From the cell containing the given text, extract its center point as (X, Y) coordinate. 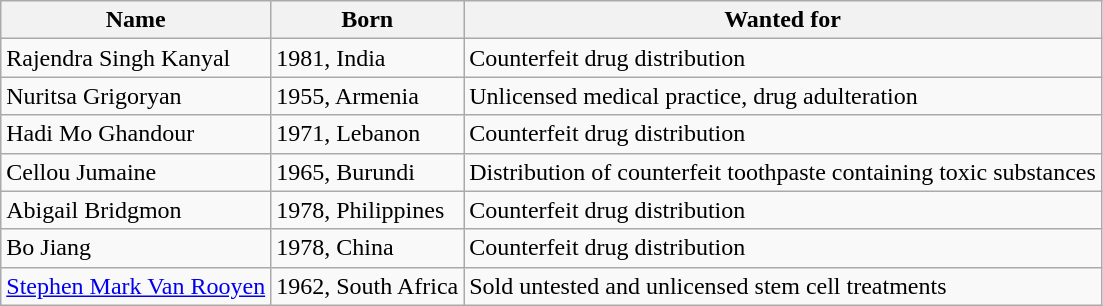
Sold untested and unlicensed stem cell treatments (783, 286)
Unlicensed medical practice, drug adulteration (783, 96)
Nuritsa Grigoryan (136, 96)
1978, China (368, 248)
Born (368, 20)
Stephen Mark Van Rooyen (136, 286)
Distribution of counterfeit toothpaste containing toxic substances (783, 172)
1955, Armenia (368, 96)
1981, India (368, 58)
Cellou Jumaine (136, 172)
Rajendra Singh Kanyal (136, 58)
Name (136, 20)
1978, Philippines (368, 210)
Wanted for (783, 20)
1971, Lebanon (368, 134)
Abigail Bridgmon (136, 210)
1965, Burundi (368, 172)
1962, South Africa (368, 286)
Hadi Mo Ghandour (136, 134)
Bo Jiang (136, 248)
